Return the [X, Y] coordinate for the center point of the cell that contains the specified text.  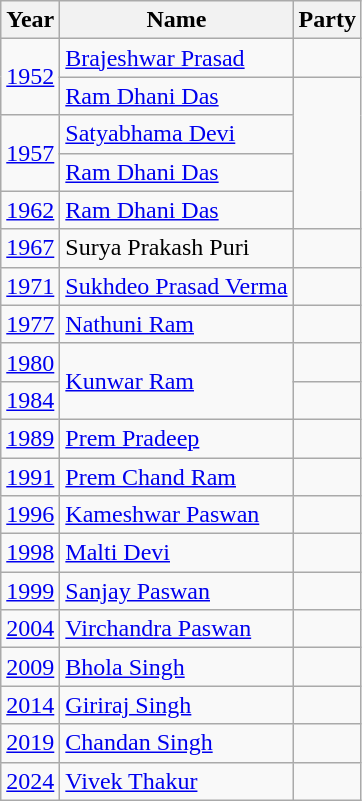
Sukhdeo Prasad Verma [176, 286]
1952 [30, 77]
1998 [30, 553]
1977 [30, 324]
1996 [30, 515]
Satyabhama Devi [176, 134]
1962 [30, 210]
Sanjay Paswan [176, 591]
Chandan Singh [176, 743]
Prem Chand Ram [176, 477]
Brajeshwar Prasad [176, 58]
Kunwar Ram [176, 381]
Party [327, 20]
Virchandra Paswan [176, 629]
Surya Prakash Puri [176, 248]
2014 [30, 705]
2004 [30, 629]
Malti Devi [176, 553]
Year [30, 20]
1999 [30, 591]
1971 [30, 286]
Prem Pradeep [176, 438]
Nathuni Ram [176, 324]
2009 [30, 667]
1967 [30, 248]
1989 [30, 438]
Kameshwar Paswan [176, 515]
2024 [30, 781]
1984 [30, 400]
1991 [30, 477]
Name [176, 20]
Bhola Singh [176, 667]
1957 [30, 153]
Vivek Thakur [176, 781]
2019 [30, 743]
Giriraj Singh [176, 705]
1980 [30, 362]
